From the cell containing the given text, extract its center point as [X, Y] coordinate. 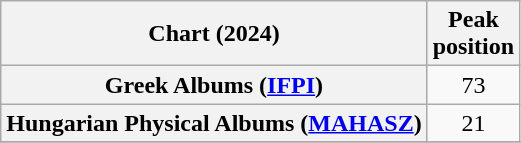
Peakposition [473, 34]
73 [473, 85]
Hungarian Physical Albums (MAHASZ) [214, 123]
Chart (2024) [214, 34]
Greek Albums (IFPI) [214, 85]
21 [473, 123]
